Capture the cell that displays the provided text and extract its (x, y) central coordinate. 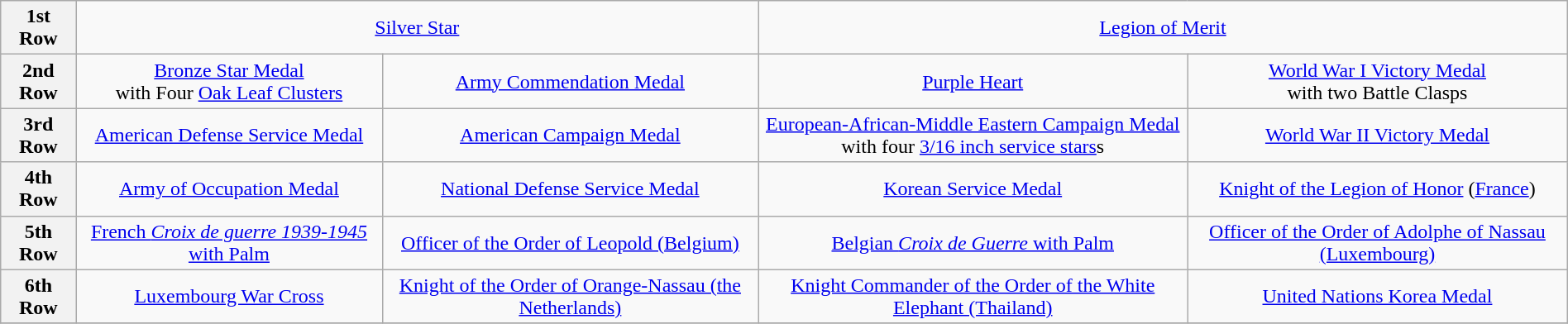
4th Row (38, 188)
Knight Commander of the Order of the White Elephant (Thailand) (973, 296)
American Defense Service Medal (229, 136)
Legion of Merit (1163, 28)
European-African-Middle Eastern Campaign Medal with four 3/16 inch service starss (973, 136)
World War I Victory Medal with two Battle Clasps (1378, 81)
Army Commendation Medal (571, 81)
6th Row (38, 296)
United Nations Korea Medal (1378, 296)
Belgian Croix de Guerre with Palm (973, 243)
Army of Occupation Medal (229, 188)
Officer of the Order of Adolphe of Nassau (Luxembourg) (1378, 243)
Silver Star (417, 28)
World War II Victory Medal (1378, 136)
Luxembourg War Cross (229, 296)
3rd Row (38, 136)
Purple Heart (973, 81)
5th Row (38, 243)
Bronze Star Medal with Four Oak Leaf Clusters (229, 81)
Knight of the Order of Orange-Nassau (the Netherlands) (571, 296)
French Croix de guerre 1939-1945 with Palm (229, 243)
American Campaign Medal (571, 136)
National Defense Service Medal (571, 188)
2nd Row (38, 81)
Korean Service Medal (973, 188)
1st Row (38, 28)
Officer of the Order of Leopold (Belgium) (571, 243)
Knight of the Legion of Honor (France) (1378, 188)
